Pinpoint the cell where the given text exists, returning its (X, Y) midpoint coordinate. 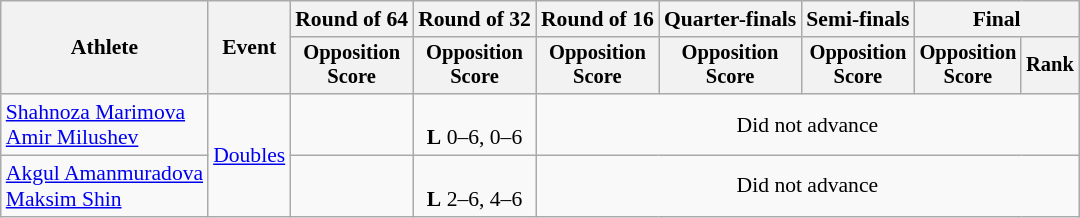
Doubles (249, 155)
Akgul AmanmuradovaMaksim Shin (104, 186)
Rank (1050, 66)
Quarter-finals (730, 19)
Round of 16 (598, 19)
Athlete (104, 48)
L 0–6, 0–6 (474, 124)
Semi-finals (858, 19)
Round of 64 (352, 19)
L 2–6, 4–6 (474, 186)
Final (997, 19)
Event (249, 48)
Round of 32 (474, 19)
Shahnoza MarimovaAmir Milushev (104, 124)
